Return (X, Y) of the center of cell containing provided text 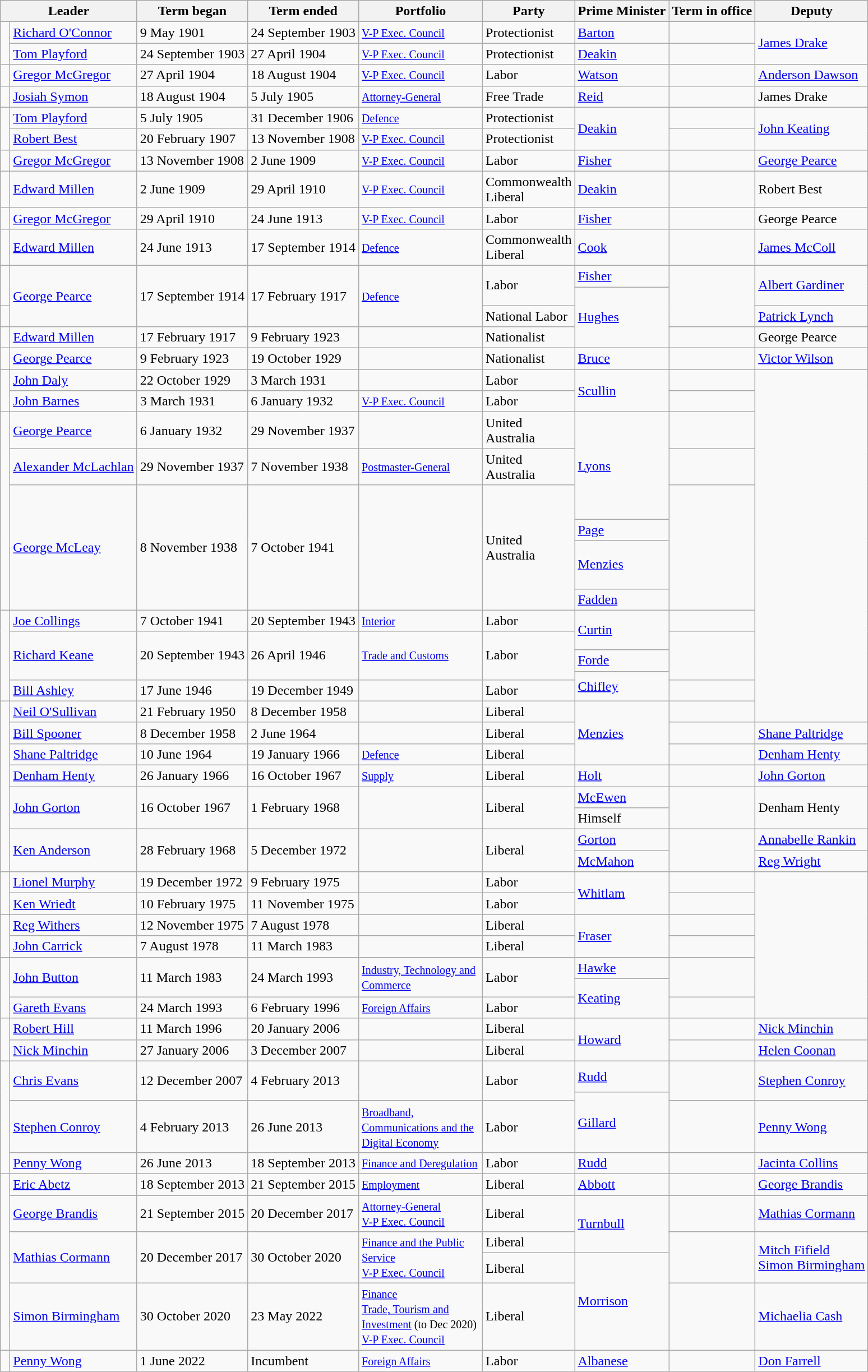
Helen Coonan (812, 1050)
9 May 1901 (192, 33)
Postmaster-General (421, 466)
8 November 1938 (192, 547)
Attorney-GeneralV-P Exec. Council (421, 1213)
19 January 1966 (303, 754)
Watson (622, 75)
Finance and Deregulation (421, 1163)
9 February 1975 (303, 883)
Alexander McLachlan (73, 466)
Joe Collings (73, 621)
Richard O'Connor (73, 33)
Reg Withers (73, 925)
Anderson Dawson (812, 75)
Josiah Symon (73, 96)
Albert Gardiner (812, 285)
Reg Wright (812, 861)
Fadden (622, 599)
11 March 1996 (192, 1029)
19 October 1929 (303, 359)
20 January 2006 (303, 1029)
Simon Birmingham (73, 1316)
McMahon (622, 861)
Holt (622, 775)
Term began (192, 11)
Jacinta Collins (812, 1163)
7 November 1938 (303, 466)
23 May 2022 (303, 1316)
Supply (421, 775)
Eric Abetz (73, 1184)
Bill Ashley (73, 690)
21 February 1950 (192, 712)
Keating (622, 998)
Barton (622, 33)
5 December 1972 (303, 851)
Abbott (622, 1184)
Hawke (622, 968)
Michaelia Cash (812, 1316)
Term in office (712, 11)
Morrison (622, 1302)
Cook (622, 247)
Industry, Technology and Commerce (421, 977)
Howard (622, 1040)
John Daly (73, 380)
Hughes (622, 317)
1 June 2022 (192, 1361)
Leader (68, 11)
12 November 1975 (192, 925)
Gareth Evans (73, 1008)
Party (529, 11)
Don Farrell (812, 1361)
Gorton (622, 840)
Lyons (622, 465)
Robert Hill (73, 1029)
George McLeay (73, 547)
Turnbull (622, 1225)
Employment (421, 1184)
Deputy (812, 11)
Forde (622, 660)
20 February 1907 (192, 139)
22 October 1929 (192, 380)
Victor Wilson (812, 359)
Annabelle Rankin (812, 840)
John Keating (812, 128)
27 January 2006 (192, 1050)
1 February 1968 (303, 807)
Finance and the Public ServiceV-P Exec. Council (421, 1258)
FinanceTrade, Tourism and Investment (to Dec 2020)V-P Exec. Council (421, 1316)
Bill Spooner (73, 733)
Scullin (622, 391)
Lionel Murphy (73, 883)
6 February 1996 (303, 1008)
James McColl (812, 247)
Free Trade (529, 96)
Patrick Lynch (812, 316)
Ken Anderson (73, 851)
Curtin (622, 630)
26 January 1966 (192, 775)
Broadband, Communications and the Digital Economy (421, 1126)
Chris Evans (73, 1081)
National Labor (529, 316)
19 December 1949 (303, 690)
Fraser (622, 936)
Prime Minister (622, 11)
Albanese (622, 1361)
Himself (622, 819)
John Button (73, 977)
10 February 1975 (192, 904)
Whitlam (622, 893)
McEwen (622, 797)
Page (622, 530)
12 December 2007 (192, 1081)
Interior (421, 621)
2 June 1964 (303, 733)
Chifley (622, 686)
John Carrick (73, 946)
Term ended (303, 11)
Attorney-General (421, 96)
Bruce (622, 359)
Portfolio (421, 11)
Ken Wriedt (73, 904)
Gillard (622, 1122)
Mitch FifieldSimon Birmingham (812, 1258)
John Barnes (73, 401)
26 April 1946 (303, 655)
3 December 2007 (303, 1050)
31 December 1906 (303, 118)
Richard Keane (73, 655)
Trade and Customs (421, 655)
Incumbent (303, 1361)
11 November 1975 (303, 904)
10 June 1964 (192, 754)
19 December 1972 (192, 883)
28 February 1968 (192, 851)
17 June 1946 (192, 690)
Reid (622, 96)
Neil O'Sullivan (73, 712)
